Output the (X, Y) coordinate of the center of the cell containing the given text.  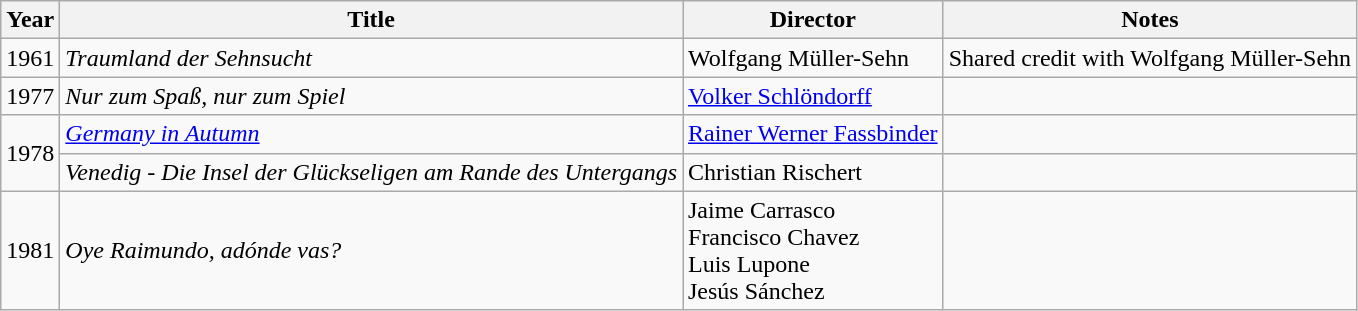
Jaime CarrascoFrancisco ChavezLuis LuponeJesús Sánchez (812, 250)
Germany in Autumn (372, 134)
1961 (30, 58)
Traumland der Sehnsucht (372, 58)
Title (372, 20)
Year (30, 20)
Director (812, 20)
Oye Raimundo, adónde vas? (372, 250)
Rainer Werner Fassbinder (812, 134)
1978 (30, 153)
1977 (30, 96)
Wolfgang Müller-Sehn (812, 58)
Notes (1150, 20)
Nur zum Spaß, nur zum Spiel (372, 96)
Venedig - Die Insel der Glückseligen am Rande des Untergangs (372, 172)
1981 (30, 250)
Shared credit with Wolfgang Müller-Sehn (1150, 58)
Volker Schlöndorff (812, 96)
Christian Rischert (812, 172)
